Search for the cell housing the specified text and yield its [x, y] center coordinate. 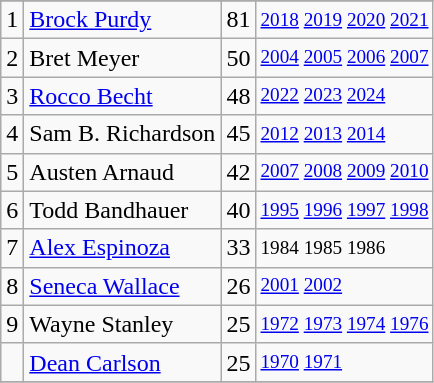
1995 1996 1997 1998 [344, 210]
5 [12, 172]
33 [238, 248]
Alex Espinoza [122, 248]
Austen Arnaud [122, 172]
2018 2019 2020 2021 [344, 20]
81 [238, 20]
7 [12, 248]
42 [238, 172]
Brock Purdy [122, 20]
Wayne Stanley [122, 324]
48 [238, 96]
Sam B. Richardson [122, 134]
2007 2008 2009 2010 [344, 172]
26 [238, 286]
3 [12, 96]
Todd Bandhauer [122, 210]
40 [238, 210]
1984 1985 1986 [344, 248]
6 [12, 210]
45 [238, 134]
Seneca Wallace [122, 286]
2022 2023 2024 [344, 96]
50 [238, 58]
1970 1971 [344, 362]
2001 2002 [344, 286]
Bret Meyer [122, 58]
Rocco Becht [122, 96]
8 [12, 286]
2004 2005 2006 2007 [344, 58]
2012 2013 2014 [344, 134]
9 [12, 324]
2 [12, 58]
4 [12, 134]
1 [12, 20]
Dean Carlson [122, 362]
1972 1973 1974 1976 [344, 324]
